Detect which cell encompasses the target text, then output its (x, y) center coordinate. 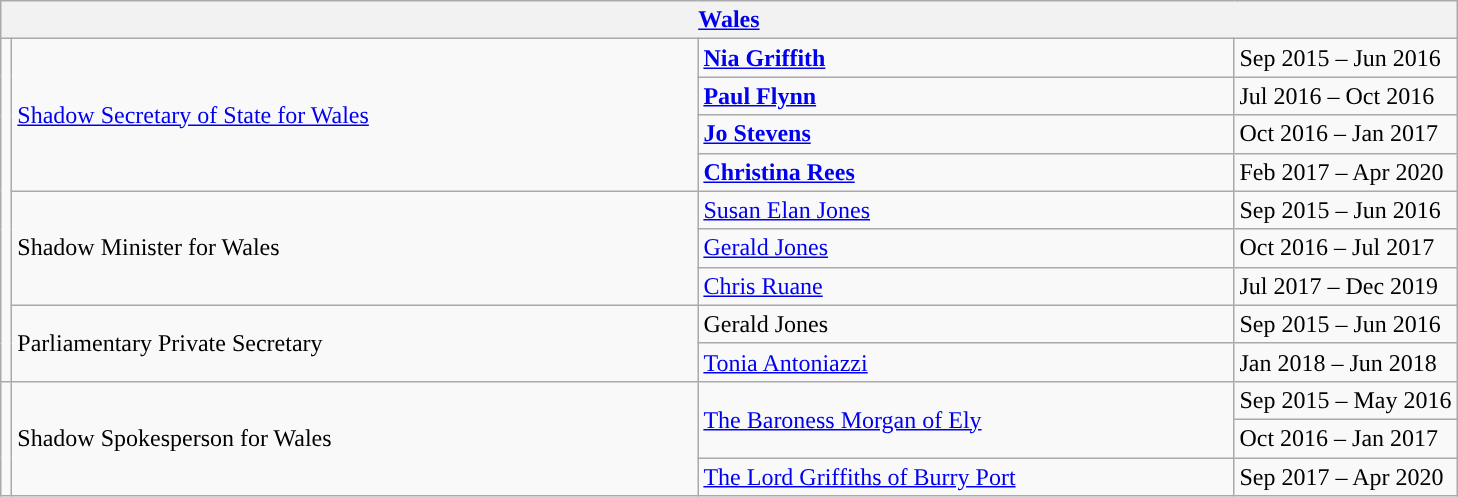
Christina Rees (966, 172)
Shadow Secretary of State for Wales (355, 115)
Chris Ruane (966, 286)
Jan 2018 – Jun 2018 (1346, 362)
Feb 2017 – Apr 2020 (1346, 172)
Susan Elan Jones (966, 210)
Jo Stevens (966, 134)
Sep 2017 – Apr 2020 (1346, 477)
Jul 2016 – Oct 2016 (1346, 96)
The Lord Griffiths of Burry Port (966, 477)
Shadow Spokesperson for Wales (355, 438)
The Baroness Morgan of Ely (966, 419)
Nia Griffith (966, 58)
Jul 2017 – Dec 2019 (1346, 286)
Parliamentary Private Secretary (355, 343)
Tonia Antoniazzi (966, 362)
Sep 2015 – May 2016 (1346, 400)
Shadow Minister for Wales (355, 248)
Oct 2016 – Jul 2017 (1346, 248)
Wales (729, 20)
Paul Flynn (966, 96)
